Search for the cell housing the specified text and yield its (X, Y) center coordinate. 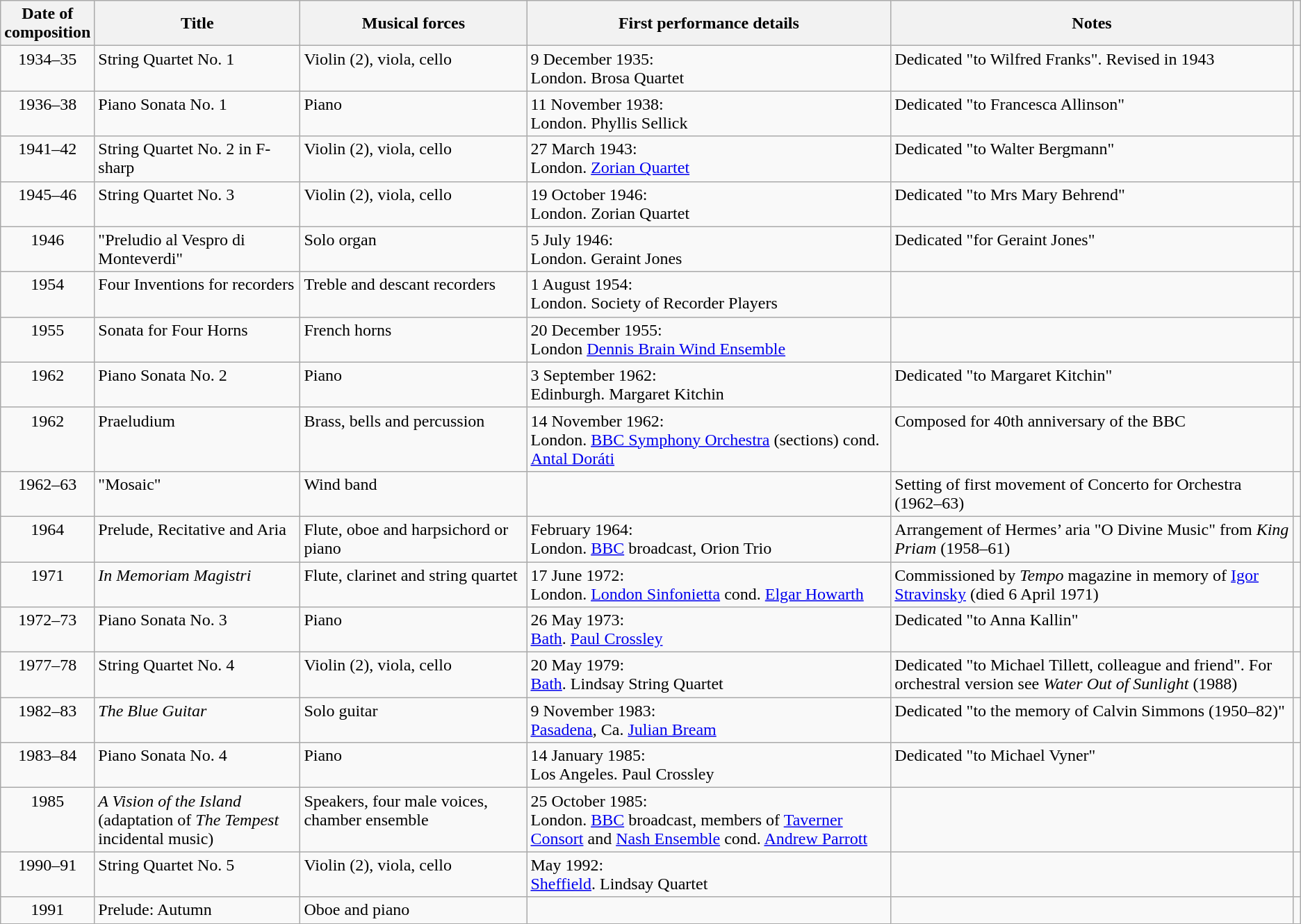
String Quartet No. 3 (197, 204)
1955 (47, 339)
Commissioned by Tempo magazine in memory of Igor Stravinsky (died 6 April 1971) (1092, 584)
25 October 1985:London. BBC broadcast, members of Taverner Consort and Nash Ensemble cond. Andrew Parrott (709, 820)
1972–73 (47, 629)
Date of composition (47, 24)
Treble and descant recorders (414, 295)
Praeludium (197, 439)
Brass, bells and percussion (414, 439)
Composed for 40th anniversary of the BBC (1092, 439)
27 March 1943: London. Zorian Quartet (709, 158)
Dedicated "to Francesca Allinson" (1092, 114)
Notes (1092, 24)
Dedicated "to Michael Vyner" (1092, 766)
1982–83 (47, 720)
Flute, clarinet and string quartet (414, 584)
1936–38 (47, 114)
Piano Sonata No. 1 (197, 114)
26 May 1973:Bath. Paul Crossley (709, 629)
Prelude, Recitative and Aria (197, 539)
Dedicated "to Michael Tillett, colleague and friend". For orchestral version see Water Out of Sunlight (1988) (1092, 675)
3 September 1962:Edinburgh. Margaret Kitchin (709, 385)
String Quartet No. 2 in F-sharp (197, 158)
1983–84 (47, 766)
Prelude: Autumn (197, 910)
1991 (47, 910)
1 August 1954:London. Society of Recorder Players (709, 295)
Dedicated "to Anna Kallin" (1092, 629)
Piano Sonata No. 2 (197, 385)
Piano Sonata No. 3 (197, 629)
17 June 1972:London. London Sinfonietta cond. Elgar Howarth (709, 584)
14 January 1985:Los Angeles. Paul Crossley (709, 766)
Dedicated "to Walter Bergmann" (1092, 158)
Flute, oboe and harpsichord or piano (414, 539)
20 May 1979: Bath. Lindsay String Quartet (709, 675)
1990–91 (47, 874)
14 November 1962:London. BBC Symphony Orchestra (sections) cond. Antal Doráti (709, 439)
String Quartet No. 1 (197, 68)
"Preludio al Vespro di Monteverdi" (197, 249)
Speakers, four male voices, chamber ensemble (414, 820)
In Memoriam Magistri (197, 584)
Solo organ (414, 249)
Dedicated "to Mrs Mary Behrend" (1092, 204)
9 December 1935: London. Brosa Quartet (709, 68)
"Mosaic" (197, 493)
The Blue Guitar (197, 720)
Sonata for Four Horns (197, 339)
Oboe and piano (414, 910)
9 November 1983:Pasadena, Ca. Julian Bream (709, 720)
1934–35 (47, 68)
String Quartet No. 5 (197, 874)
19 October 1946: London. Zorian Quartet (709, 204)
1964 (47, 539)
French horns (414, 339)
11 November 1938:London. Phyllis Sellick (709, 114)
Title (197, 24)
String Quartet No. 4 (197, 675)
1946 (47, 249)
Wind band (414, 493)
1985 (47, 820)
Solo guitar (414, 720)
Piano Sonata No. 4 (197, 766)
Arrangement of Hermes’ aria "O Divine Music" from King Priam (1958–61) (1092, 539)
Dedicated "to the memory of Calvin Simmons (1950–82)" (1092, 720)
1962–63 (47, 493)
First performance details (709, 24)
Dedicated "to Wilfred Franks". Revised in 1943 (1092, 68)
Four Inventions for recorders (197, 295)
1977–78 (47, 675)
Dedicated "to Margaret Kitchin" (1092, 385)
May 1992:Sheffield. Lindsay Quartet (709, 874)
1971 (47, 584)
1941–42 (47, 158)
A Vision of the Island (adaptation of The Tempest incidental music) (197, 820)
1945–46 (47, 204)
Dedicated "for Geraint Jones" (1092, 249)
Setting of first movement of Concerto for Orchestra (1962–63) (1092, 493)
Musical forces (414, 24)
1954 (47, 295)
5 July 1946:London. Geraint Jones (709, 249)
20 December 1955:London Dennis Brain Wind Ensemble (709, 339)
February 1964:London. BBC broadcast, Orion Trio (709, 539)
